Capture the cell that displays the provided text and extract its (x, y) central coordinate. 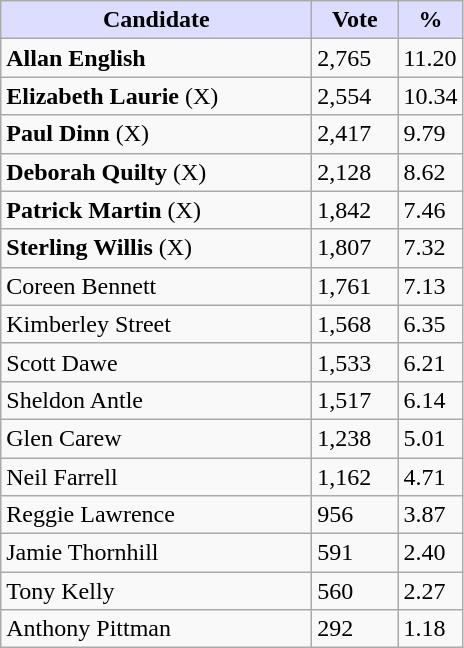
8.62 (430, 172)
Allan English (156, 58)
1,517 (355, 400)
1,807 (355, 248)
7.13 (430, 286)
Candidate (156, 20)
3.87 (430, 515)
6.21 (430, 362)
1.18 (430, 629)
9.79 (430, 134)
956 (355, 515)
Reggie Lawrence (156, 515)
1,533 (355, 362)
2.40 (430, 553)
Neil Farrell (156, 477)
Kimberley Street (156, 324)
Sheldon Antle (156, 400)
Vote (355, 20)
Deborah Quilty (X) (156, 172)
1,162 (355, 477)
2.27 (430, 591)
7.46 (430, 210)
2,128 (355, 172)
Tony Kelly (156, 591)
Sterling Willis (X) (156, 248)
1,568 (355, 324)
2,554 (355, 96)
292 (355, 629)
1,238 (355, 438)
Glen Carew (156, 438)
Paul Dinn (X) (156, 134)
% (430, 20)
2,417 (355, 134)
2,765 (355, 58)
Patrick Martin (X) (156, 210)
1,761 (355, 286)
591 (355, 553)
Coreen Bennett (156, 286)
4.71 (430, 477)
Jamie Thornhill (156, 553)
Scott Dawe (156, 362)
1,842 (355, 210)
5.01 (430, 438)
Elizabeth Laurie (X) (156, 96)
10.34 (430, 96)
560 (355, 591)
Anthony Pittman (156, 629)
11.20 (430, 58)
7.32 (430, 248)
6.14 (430, 400)
6.35 (430, 324)
